From the cell containing the given text, extract its center point as (X, Y) coordinate. 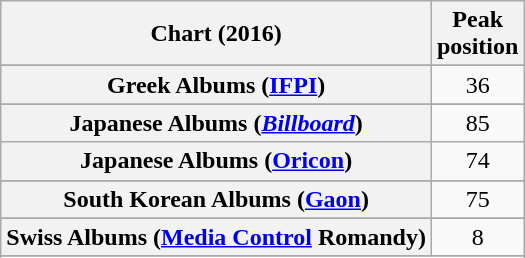
8 (477, 237)
Japanese Albums (Oricon) (216, 161)
Japanese Albums (Billboard) (216, 123)
Greek Albums (IFPI) (216, 85)
36 (477, 85)
Chart (2016) (216, 34)
75 (477, 199)
74 (477, 161)
Swiss Albums (Media Control Romandy) (216, 237)
South Korean Albums (Gaon) (216, 199)
Peakposition (477, 34)
85 (477, 123)
